Detect which cell encompasses the target text, then output its [x, y] center coordinate. 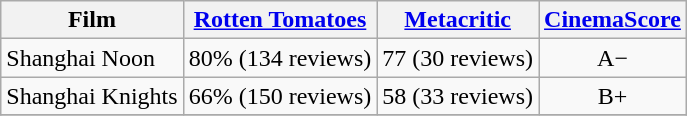
A− [613, 58]
77 (30 reviews) [458, 58]
Shanghai Noon [92, 58]
Film [92, 20]
B+ [613, 96]
CinemaScore [613, 20]
Rotten Tomatoes [280, 20]
Shanghai Knights [92, 96]
Metacritic [458, 20]
66% (150 reviews) [280, 96]
80% (134 reviews) [280, 58]
58 (33 reviews) [458, 96]
